Find where the given text appears and provide that cell's center as [X, Y] coordinate. 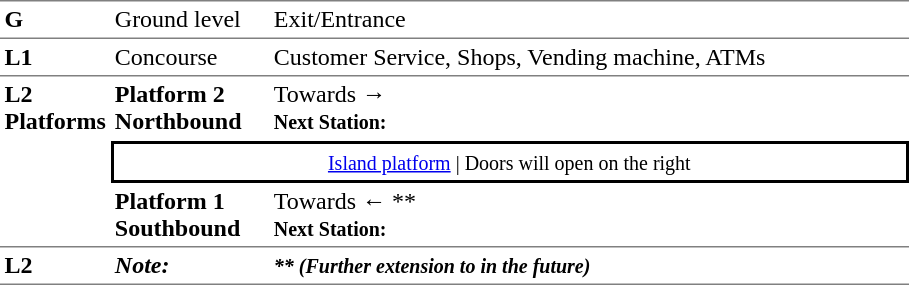
Platform 2Northbound [190, 108]
G [55, 20]
Concourse [190, 58]
Island platform | Doors will open on the right [509, 162]
L1 [55, 58]
Platform 1Southbound [190, 215]
Towards ← **Next Station: [588, 215]
L2Platforms [55, 162]
Exit/Entrance [588, 20]
Ground level [190, 20]
Towards → Next Station: [588, 108]
Customer Service, Shops, Vending machine, ATMs [588, 58]
